Detect which cell encompasses the target text, then output its (X, Y) center coordinate. 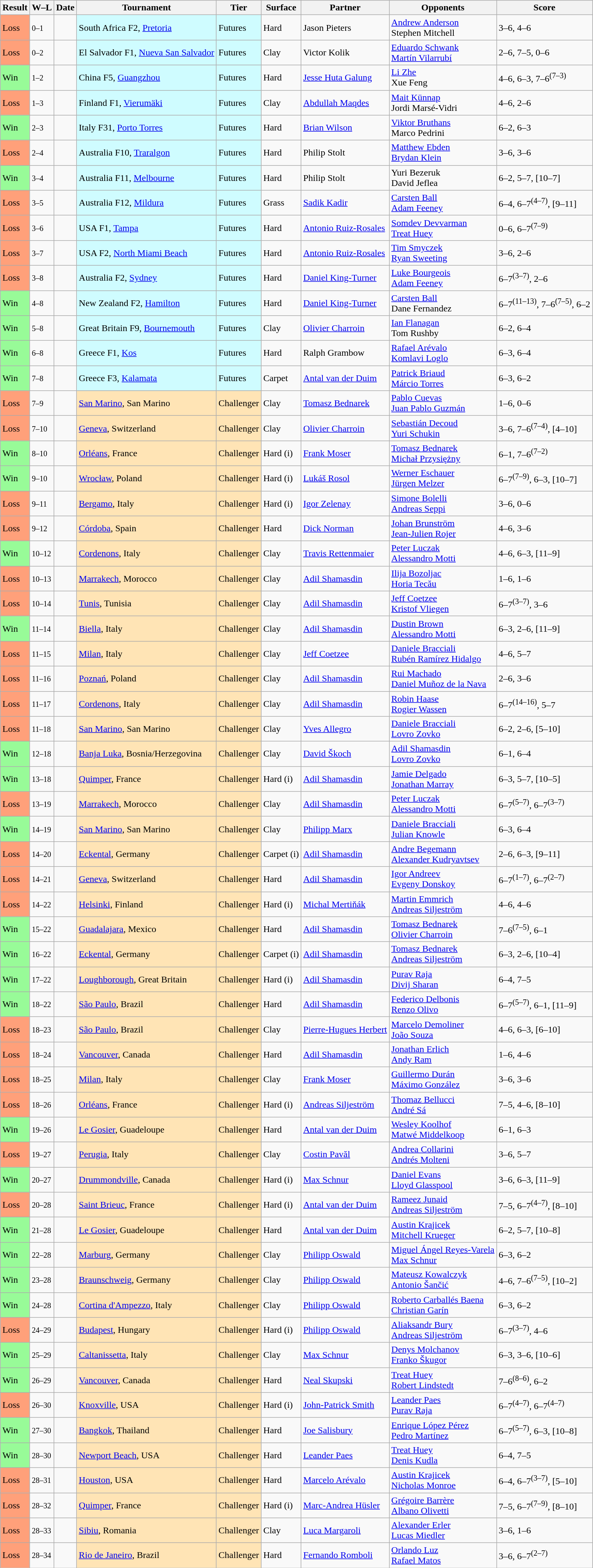
9–12 (42, 528)
6–3, 5–7, [10–5] (544, 779)
Costin Pavăl (345, 1155)
24–29 (42, 1330)
Robin Haase Rogier Wassen (443, 704)
4–6, 4–6 (544, 904)
20–28 (42, 1205)
6–2, 6–4 (544, 328)
6–1, 6–4 (544, 754)
6–2, 5–7, [10–7] (544, 178)
20–27 (42, 1180)
6–7(14–16), 5–7 (544, 704)
Australia F10, Traralgon (146, 152)
6–7(3–7), 2–6 (544, 278)
1–3 (42, 102)
3–8 (42, 278)
Andrew Anderson Stephen Mitchell (443, 28)
Rio de Janeiro, Brazil (146, 1555)
6–7(4–7), 6–7(4–7) (544, 1405)
0–2 (42, 52)
Mait Künnap Jordi Marsé-Vidri (443, 102)
Date (65, 8)
Perugia, Italy (146, 1155)
4–6, 5–7 (544, 654)
21–28 (42, 1230)
Tomasz Bednarek (345, 403)
Grass (281, 202)
Rameez Junaid Andreas Siljeström (443, 1205)
Daniele Bracciali Rubén Ramírez Hidalgo (443, 654)
Knoxville, USA (146, 1405)
Yuri Bezeruk David Jeflea (443, 178)
Australia F2, Sydney (146, 278)
2–6, 6–3, [9–11] (544, 854)
John-Patrick Smith (345, 1405)
Italy F31, Porto Torres (146, 128)
2–3 (42, 128)
2–6, 7–5, 0–6 (544, 52)
Sibiu, Romania (146, 1531)
Saint Brieuc, France (146, 1205)
Adil Shamasdin Lovro Zovko (443, 754)
Banja Luka, Bosnia/Herzegovina (146, 754)
Drummondville, Canada (146, 1180)
Dick Norman (345, 528)
Andrea Collarini Andrés Molteni (443, 1155)
Guadalajara, Mexico (146, 929)
7–5, 6–7(7–9), [8–10] (544, 1505)
Wrocław, Poland (146, 478)
18–25 (42, 1079)
Tomasz Bednarek Michał Przysiężny (443, 453)
Grégoire Barrère Albano Olivetti (443, 1505)
Daniele Bracciali Lovro Zovko (443, 729)
11–18 (42, 729)
4–8 (42, 303)
Marcelo Arévalo (345, 1480)
Sebastián Decoud Yuri Schukin (443, 428)
Leander Paes (345, 1455)
Carsten Ball Adam Feeney (443, 202)
Marcelo Demoliner João Souza (443, 1029)
Rafael Arévalo Komlavi Loglo (443, 353)
USA F2, North Miami Beach (146, 253)
11–14 (42, 628)
3–5 (42, 202)
6–7(5–7), 6–3, [10–8] (544, 1430)
Jeff Coetzee (345, 654)
Tunis, Tunisia (146, 604)
4–6, 3–6 (544, 528)
19–27 (42, 1155)
3–6, 0–6 (544, 504)
Fernando Romboli (345, 1555)
18–24 (42, 1054)
7–9 (42, 403)
6–7(5–7), 6–1, [11–9] (544, 1004)
Rui Machado Daniel Muñoz de la Nava (443, 678)
5–8 (42, 328)
0–6, 6–7(7–9) (544, 228)
Luca Margaroli (345, 1531)
Result (15, 8)
13–19 (42, 804)
Tournament (146, 8)
6–1, 6–3 (544, 1130)
Matthew Ebden Brydan Klein (443, 152)
3–6, 6–3, [11–9] (544, 1180)
Purav Raja Divij Sharan (443, 979)
Werner Eschauer Jürgen Melzer (443, 478)
18–22 (42, 1004)
22–28 (42, 1255)
Treat Huey Denis Kudla (443, 1455)
Carsten Ball Dane Fernandez (443, 303)
South Africa F2, Pretoria (146, 28)
6–4, 6–7(3–7), [5–10] (544, 1480)
Federico Delbonis Renzo Olivo (443, 1004)
Loughborough, Great Britain (146, 979)
Igor Zelenay (345, 504)
China F5, Guangzhou (146, 78)
14–20 (42, 854)
Roberto Carballés Baena Christian Garín (443, 1305)
Luke Bourgeois Adam Feeney (443, 278)
14–22 (42, 904)
Surface (281, 8)
6–7(11–13), 7–6(7–5), 6–2 (544, 303)
Greece F1, Kos (146, 353)
Brian Wilson (345, 128)
Johan Brunström Jean-Julien Rojer (443, 528)
4–6, 2–6 (544, 102)
3–6, 5–7 (544, 1155)
6–3, 3–6, [10–6] (544, 1355)
3–6 (42, 228)
Córdoba, Spain (146, 528)
Daniel Evans Lloyd Glasspool (443, 1180)
Budapest, Hungary (146, 1330)
Tomasz Bednarek Andreas Siljeström (443, 954)
Michal Mertiňák (345, 904)
Greece F3, Kalamata (146, 378)
6–1, 7–6(7–2) (544, 453)
0–1 (42, 28)
Leander Paes Purav Raja (443, 1405)
Travis Rettenmaier (345, 554)
10–12 (42, 554)
1–6, 1–6 (544, 578)
Lukáš Rosol (345, 478)
Marburg, Germany (146, 1255)
8–10 (42, 453)
Wesley Koolhof Matwé Middelkoop (443, 1130)
19–26 (42, 1130)
28–30 (42, 1455)
Jesse Huta Galung (345, 78)
6–7(5–7), 6–7(3–7) (544, 804)
Viktor Bruthans Marco Pedrini (443, 128)
12–18 (42, 754)
W–L (42, 8)
Jeff Coetzee Kristof Vliegen (443, 604)
2–4 (42, 152)
4–6, 6–3, 7–6(7–3) (544, 78)
Ian Flanagan Tom Rushby (443, 328)
Patrick Briaud Márcio Torres (443, 378)
Simone Bolelli Andreas Seppi (443, 504)
2–6, 3–6 (544, 678)
6–2, 5–7, [10–8] (544, 1230)
Opponents (443, 8)
Bangkok, Thailand (146, 1430)
7–8 (42, 378)
25–29 (42, 1355)
4–6, 6–3, [11–9] (544, 554)
16–22 (42, 954)
Guillermo Durán Máximo González (443, 1079)
Score (544, 8)
7–5, 4–6, [8–10] (544, 1104)
11–16 (42, 678)
28–34 (42, 1555)
Partner (345, 8)
Denys Molchanov Franko Škugor (443, 1355)
Carpet (281, 378)
23–28 (42, 1280)
Aliaksandr Bury Andreas Siljeström (443, 1330)
Newport Beach, USA (146, 1455)
7–6(8–6), 6–2 (544, 1380)
26–29 (42, 1380)
3–6, 7–6(7–4), [4–10] (544, 428)
Pierre-Hugues Herbert (345, 1029)
6–7(3–7), 3–6 (544, 604)
Jamie Delgado Jonathan Marray (443, 779)
3–6, 2–6 (544, 253)
Andreas Siljeström (345, 1104)
Bergamo, Italy (146, 504)
6–7(1–7), 6–7(2–7) (544, 879)
4–6, 6–3, [6–10] (544, 1029)
18–23 (42, 1029)
6–3, 2–6, [11–9] (544, 628)
6–2, 2–6, [5–10] (544, 729)
Victor Kolik (345, 52)
Joe Salisbury (345, 1430)
17–22 (42, 979)
Austin Krajicek Nicholas Monroe (443, 1480)
Somdev Devvarman Treat Huey (443, 228)
26–30 (42, 1405)
Igor Andreev Evgeny Donskoy (443, 879)
24–28 (42, 1305)
3–6, 1–6 (544, 1531)
Pablo Cuevas Juan Pablo Guzmán (443, 403)
1–6, 0–6 (544, 403)
Helsinki, Finland (146, 904)
New Zealand F2, Hamilton (146, 303)
3–4 (42, 178)
9–10 (42, 478)
Treat Huey Robert Lindstedt (443, 1380)
18–26 (42, 1104)
Finland F1, Vierumäki (146, 102)
Poznań, Poland (146, 678)
3–6, 4–6 (544, 28)
9–11 (42, 504)
Daniele Bracciali Julian Knowle (443, 829)
Philipp Marx (345, 829)
Ralph Grambow (345, 353)
28–32 (42, 1505)
Austin Krajicek Mitchell Krueger (443, 1230)
11–15 (42, 654)
14–19 (42, 829)
14–21 (42, 879)
Orlando Luz Rafael Matos (443, 1555)
Ilija Bozoljac Horia Tecău (443, 578)
1–2 (42, 78)
Tomasz Bednarek Olivier Charroin (443, 929)
Miguel Ángel Reyes-Varela Max Schnur (443, 1255)
3–7 (42, 253)
Li Zhe Xue Feng (443, 78)
Eduardo Schwank Martín Vilarrubí (443, 52)
Marc-Andrea Hüsler (345, 1505)
10–13 (42, 578)
Australia F11, Melbourne (146, 178)
Australia F12, Mildura (146, 202)
7–6(7–5), 6–1 (544, 929)
7–5, 6–7(4–7), [8–10] (544, 1205)
David Škoch (345, 754)
15–22 (42, 929)
28–33 (42, 1531)
Thomaz Bellucci André Sá (443, 1104)
Jonathan Erlich Andy Ram (443, 1054)
13–18 (42, 779)
Martin Emmrich Andreas Siljeström (443, 904)
Tier (239, 8)
Neal Skupski (345, 1380)
Abdullah Maqdes (345, 102)
Yves Allegro (345, 729)
27–30 (42, 1430)
Mateusz Kowalczyk Antonio Šančić (443, 1280)
10–14 (42, 604)
Braunschweig, Germany (146, 1280)
6–4, 6–7(4–7), [9–11] (544, 202)
Great Britain F9, Bournemouth (146, 328)
Tim Smyczek Ryan Sweeting (443, 253)
Houston, USA (146, 1480)
6–7(3–7), 4–6 (544, 1330)
28–31 (42, 1480)
Enrique López Pérez Pedro Martínez (443, 1430)
3–6, 6–7(2–7) (544, 1555)
El Salvador F1, Nueva San Salvador (146, 52)
USA F1, Tampa (146, 228)
6–8 (42, 353)
Dustin Brown Alessandro Motti (443, 628)
Andre Begemann Alexander Kudryavtsev (443, 854)
6–2, 6–3 (544, 128)
7–10 (42, 428)
Alexander Erler Lucas Miedler (443, 1531)
Jason Pieters (345, 28)
Biella, Italy (146, 628)
Cortina d'Ampezzo, Italy (146, 1305)
11–17 (42, 704)
1–6, 4–6 (544, 1054)
6–7(7–9), 6–3, [10–7] (544, 478)
4–6, 7–6(7–5), [10–2] (544, 1280)
6–3, 2–6, [10–4] (544, 954)
Caltanissetta, Italy (146, 1355)
Sadik Kadir (345, 202)
